Determine the [X, Y] coordinate at the center of the cell enclosing the given text.  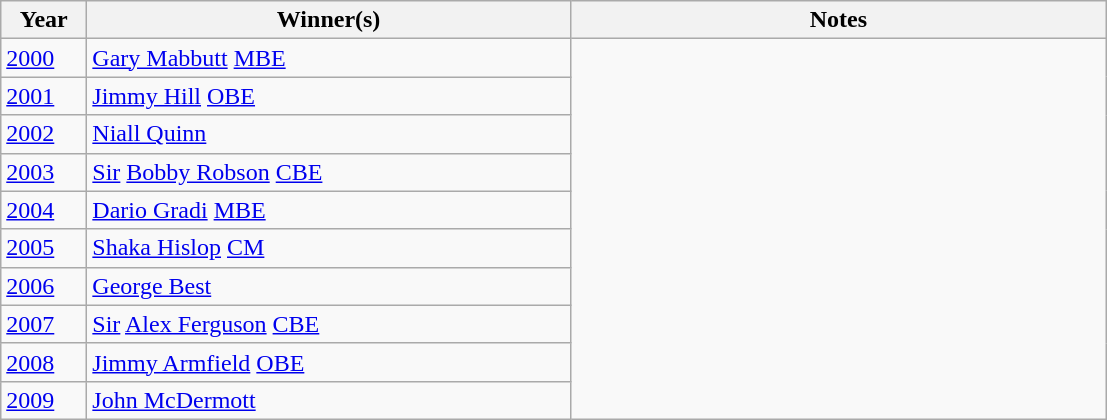
2004 [44, 210]
Gary Mabbutt MBE [329, 58]
Sir Alex Ferguson CBE [329, 324]
Sir Bobby Robson CBE [329, 172]
Jimmy Hill OBE [329, 96]
George Best [329, 286]
Jimmy Armfield OBE [329, 362]
Year [44, 20]
2002 [44, 134]
2003 [44, 172]
John McDermott [329, 400]
2001 [44, 96]
Winner(s) [329, 20]
Niall Quinn [329, 134]
2008 [44, 362]
2005 [44, 248]
2006 [44, 286]
Notes [838, 20]
Dario Gradi MBE [329, 210]
2000 [44, 58]
Shaka Hislop CM [329, 248]
2007 [44, 324]
2009 [44, 400]
